Locate the cell with the specified text and output its [X, Y] center coordinate. 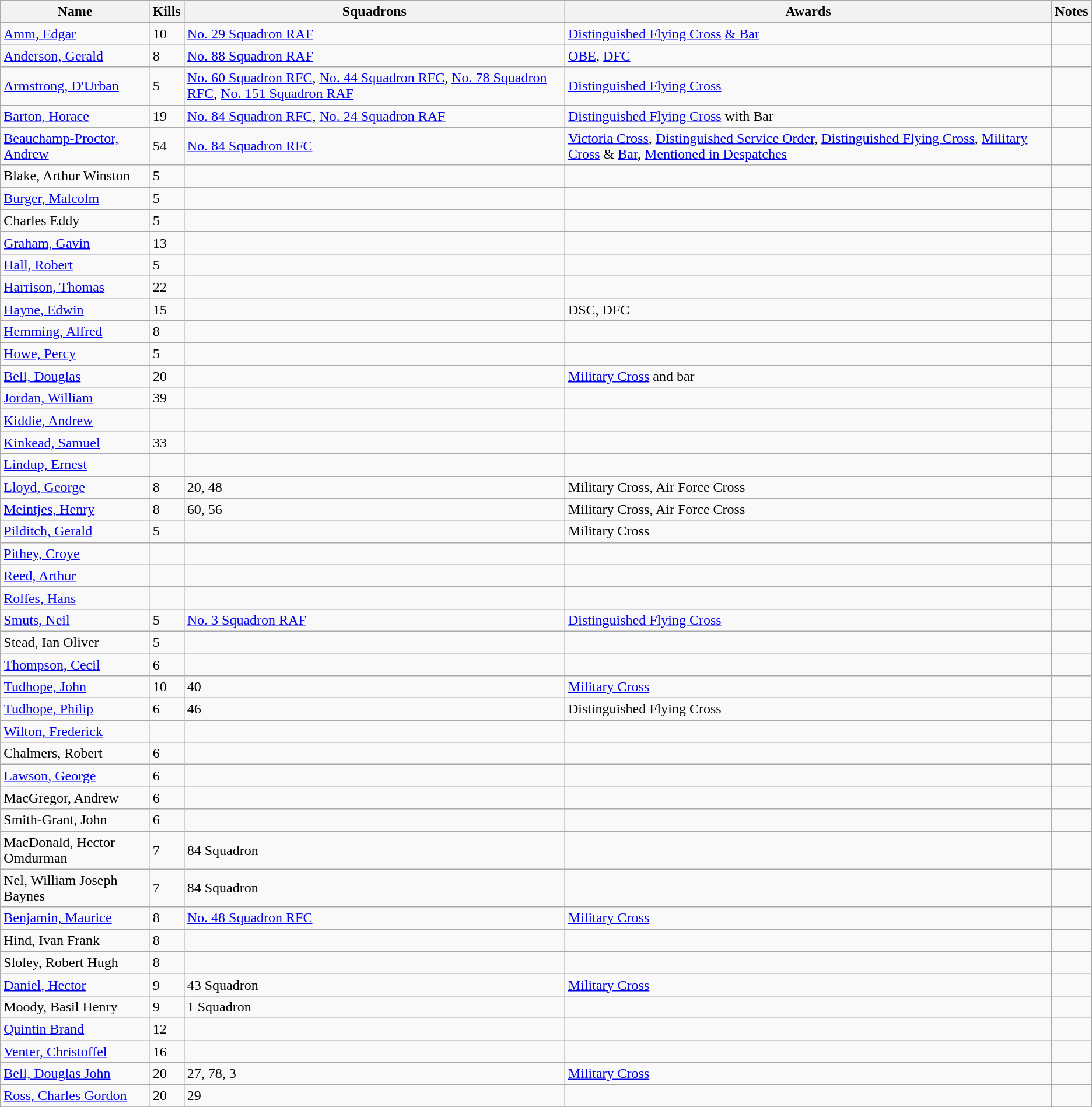
Armstrong, D'Urban [75, 86]
Quintin Brand [75, 1029]
46 [374, 709]
12 [167, 1029]
Hayne, Edwin [75, 310]
Graham, Gavin [75, 243]
54 [167, 146]
OBE, DFC [808, 56]
Burger, Malcolm [75, 198]
Benjamin, Maurice [75, 918]
Hemming, Alfred [75, 332]
Hind, Ivan Frank [75, 940]
Blake, Arthur Winston [75, 176]
Charles Eddy [75, 220]
Beauchamp-Proctor, Andrew [75, 146]
Smuts, Neil [75, 620]
Wilton, Frederick [75, 731]
Anderson, Gerald [75, 56]
Stead, Ian Oliver [75, 642]
No. 88 Squadron RAF [374, 56]
27, 78, 3 [374, 1074]
Pilditch, Gerald [75, 531]
Howe, Percy [75, 354]
Military Cross and bar [808, 376]
Venter, Christoffel [75, 1052]
Meintjes, Henry [75, 509]
Smith-Grant, John [75, 820]
Lindup, Ernest [75, 465]
Ross, Charles Gordon [75, 1096]
No. 48 Squadron RFC [374, 918]
40 [374, 687]
43 Squadron [374, 985]
No. 84 Squadron RFC [374, 146]
Tudhope, Philip [75, 709]
Distinguished Flying Cross with Bar [808, 116]
Bell, Douglas [75, 376]
Moody, Basil Henry [75, 1007]
Reed, Arthur [75, 576]
33 [167, 443]
Hall, Robert [75, 265]
29 [374, 1096]
Name [75, 12]
Chalmers, Robert [75, 754]
DSC, DFC [808, 310]
60, 56 [374, 509]
Rolfes, Hans [75, 598]
13 [167, 243]
Victoria Cross, Distinguished Service Order, Distinguished Flying Cross, Military Cross & Bar, Mentioned in Despatches [808, 146]
39 [167, 398]
1 Squadron [374, 1007]
Jordan, William [75, 398]
Kills [167, 12]
Kiddie, Andrew [75, 421]
Thompson, Cecil [75, 664]
MacDonald, Hector Omdurman [75, 850]
20, 48 [374, 487]
Kinkead, Samuel [75, 443]
22 [167, 287]
Awards [808, 12]
No. 29 Squadron RAF [374, 34]
19 [167, 116]
15 [167, 310]
Harrison, Thomas [75, 287]
Sloley, Robert Hugh [75, 962]
Lloyd, George [75, 487]
No. 60 Squadron RFC, No. 44 Squadron RFC, No. 78 Squadron RFC, No. 151 Squadron RAF [374, 86]
Pithey, Croye [75, 553]
Bell, Douglas John [75, 1074]
Daniel, Hector [75, 985]
No. 84 Squadron RFC, No. 24 Squadron RAF [374, 116]
No. 3 Squadron RAF [374, 620]
Nel, William Joseph Baynes [75, 888]
MacGregor, Andrew [75, 798]
Notes [1072, 12]
Barton, Horace [75, 116]
Lawson, George [75, 776]
Amm, Edgar [75, 34]
Distinguished Flying Cross & Bar [808, 34]
16 [167, 1052]
Tudhope, John [75, 687]
Squadrons [374, 12]
